Determine the (X, Y) coordinate at the center of the cell enclosing the given text.  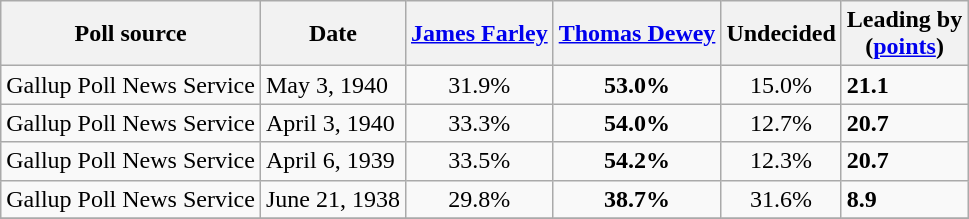
31.9% (479, 85)
53.0% (637, 85)
33.3% (479, 123)
54.0% (637, 123)
33.5% (479, 161)
James Farley (479, 34)
May 3, 1940 (332, 85)
Leading by(points) (904, 34)
Date (332, 34)
12.3% (781, 161)
Undecided (781, 34)
38.7% (637, 199)
April 6, 1939 (332, 161)
April 3, 1940 (332, 123)
8.9 (904, 199)
21.1 (904, 85)
June 21, 1938 (332, 199)
15.0% (781, 85)
12.7% (781, 123)
29.8% (479, 199)
Poll source (131, 34)
31.6% (781, 199)
54.2% (637, 161)
Thomas Dewey (637, 34)
